Return (X, Y) of the center of cell containing provided text 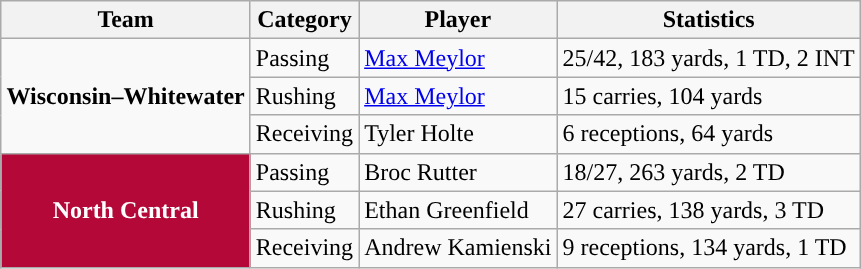
Andrew Kamienski (458, 248)
Ethan Greenfield (458, 210)
18/27, 263 yards, 2 TD (708, 172)
Wisconsin–Whitewater (126, 96)
Team (126, 20)
Broc Rutter (458, 172)
Category (304, 20)
27 carries, 138 yards, 3 TD (708, 210)
6 receptions, 64 yards (708, 134)
Tyler Holte (458, 134)
9 receptions, 134 yards, 1 TD (708, 248)
15 carries, 104 yards (708, 96)
Player (458, 20)
North Central (126, 210)
25/42, 183 yards, 1 TD, 2 INT (708, 58)
Statistics (708, 20)
